Output the (x, y) coordinate of the center of the cell containing the given text.  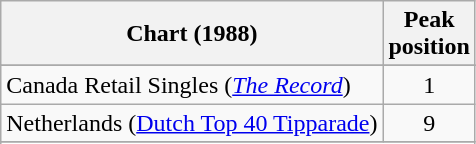
1 (429, 85)
9 (429, 123)
Peakposition (429, 34)
Chart (1988) (192, 34)
Canada Retail Singles (The Record) (192, 85)
Netherlands (Dutch Top 40 Tipparade) (192, 123)
